For the text-containing cell, return its midpoint in (X, Y) coordinate format. 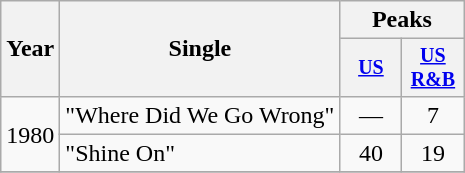
19 (433, 153)
40 (371, 153)
7 (433, 115)
US (371, 68)
Year (30, 49)
USR&B (433, 68)
"Shine On" (200, 153)
Single (200, 49)
"Where Did We Go Wrong" (200, 115)
— (371, 115)
1980 (30, 134)
Peaks (402, 20)
